From the cell containing the given text, extract its center point as [x, y] coordinate. 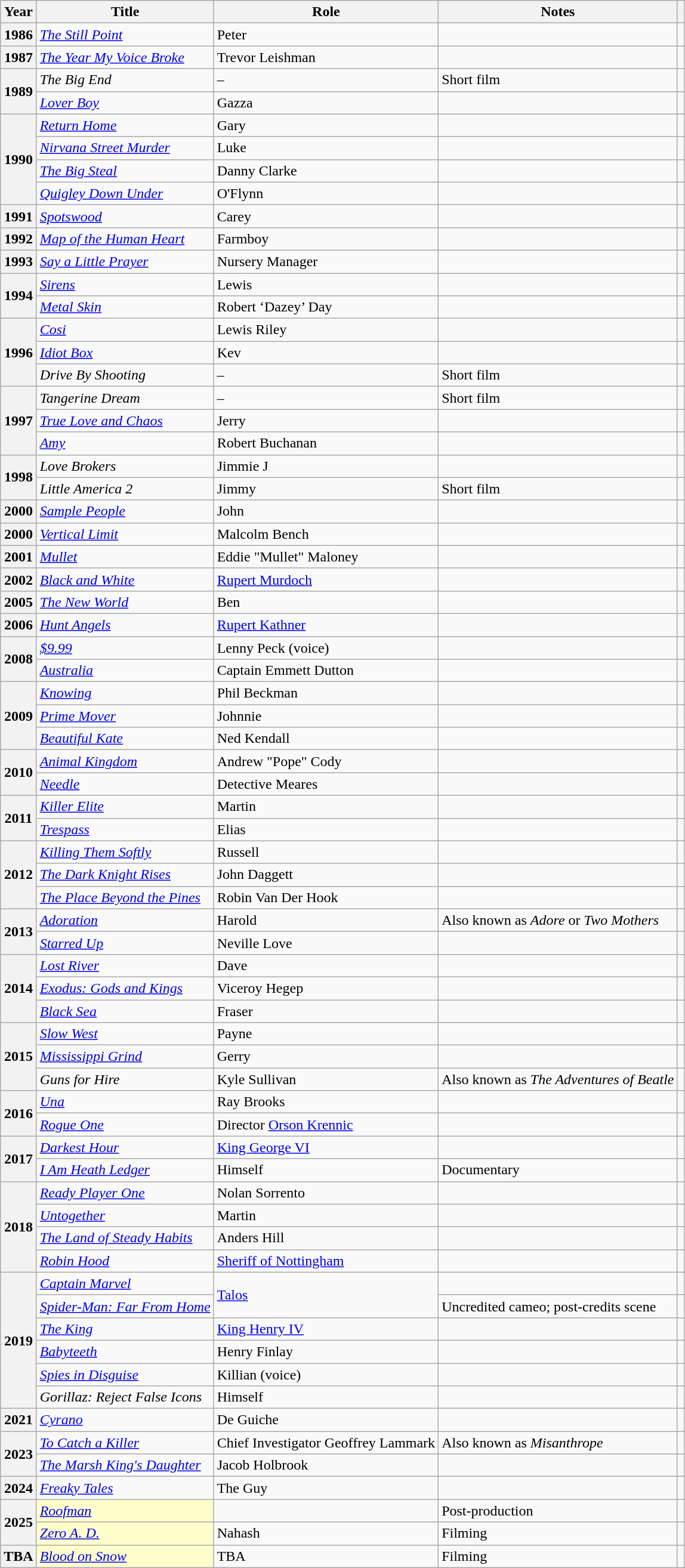
Gorillaz: Reject False Icons [125, 1397]
Little America 2 [125, 489]
Phil Beckman [326, 693]
Jimmy [326, 489]
2021 [18, 1420]
Neville Love [326, 943]
Peter [326, 35]
Sirens [125, 285]
Rupert Kathner [326, 625]
1991 [18, 216]
2012 [18, 875]
Babyteeth [125, 1351]
Trevor Leishman [326, 57]
Love Brokers [125, 466]
2015 [18, 1057]
The King [125, 1329]
Kev [326, 353]
Payne [326, 1034]
2002 [18, 579]
O'Flynn [326, 193]
The Guy [326, 1488]
Robin Hood [125, 1261]
Andrew "Pope" Cody [326, 761]
Killian (voice) [326, 1374]
Exodus: Gods and Kings [125, 988]
2009 [18, 716]
Dave [326, 965]
Also known as Misanthrope [558, 1443]
Sheriff of Nottingham [326, 1261]
Viceroy Hegep [326, 988]
Beautiful Kate [125, 739]
The Big Steal [125, 171]
2008 [18, 659]
1989 [18, 91]
Notes [558, 12]
Lewis Riley [326, 330]
Role [326, 12]
King George VI [326, 1147]
King Henry IV [326, 1329]
1992 [18, 239]
Chief Investigator Geoffrey Lammark [326, 1443]
Knowing [125, 693]
2011 [18, 818]
Henry Finlay [326, 1351]
The Big End [125, 80]
Fraser [326, 1011]
Australia [125, 671]
Lost River [125, 965]
Also known as The Adventures of Beatle [558, 1079]
Cyrano [125, 1420]
Jimmie J [326, 466]
Eddie "Mullet" Maloney [326, 557]
Killer Elite [125, 807]
Amy [125, 443]
Untogether [125, 1215]
The Dark Knight Rises [125, 875]
Blood on Snow [125, 1556]
Director Orson Krennic [326, 1125]
Say a Little Prayer [125, 261]
Uncredited cameo; post-credits scene [558, 1306]
2006 [18, 625]
Robert Buchanan [326, 443]
The Year My Voice Broke [125, 57]
Ready Player One [125, 1193]
John [326, 511]
Ned Kendall [326, 739]
Sample People [125, 511]
Kyle Sullivan [326, 1079]
Return Home [125, 125]
Robin Van Der Hook [326, 897]
2023 [18, 1454]
Freaky Tales [125, 1488]
Gazza [326, 103]
2005 [18, 602]
Black and White [125, 579]
To Catch a Killer [125, 1443]
Danny Clarke [326, 171]
Gerry [326, 1057]
I Am Heath Ledger [125, 1170]
Drive By Shooting [125, 375]
Documentary [558, 1170]
Killing Them Softly [125, 852]
Adoration [125, 920]
1987 [18, 57]
$9.99 [125, 647]
Jerry [326, 421]
Spies in Disguise [125, 1374]
Animal Kingdom [125, 761]
John Daggett [326, 875]
1996 [18, 353]
Nursery Manager [326, 261]
Post-production [558, 1511]
2013 [18, 931]
The Still Point [125, 35]
2025 [18, 1522]
Ray Brooks [326, 1102]
Rogue One [125, 1125]
Needle [125, 784]
Nolan Sorrento [326, 1193]
Prime Mover [125, 716]
2016 [18, 1113]
Lewis [326, 285]
Spotswood [125, 216]
Trespass [125, 829]
Darkest Hour [125, 1147]
Farmboy [326, 239]
Vertical Limit [125, 534]
Jacob Holbrook [326, 1465]
Talos [326, 1295]
Carey [326, 216]
Lover Boy [125, 103]
Title [125, 12]
2010 [18, 773]
Starred Up [125, 943]
1994 [18, 296]
1990 [18, 159]
True Love and Chaos [125, 421]
Roofman [125, 1511]
Lenny Peck (voice) [326, 647]
1986 [18, 35]
2024 [18, 1488]
Gary [326, 125]
Detective Meares [326, 784]
Anders Hill [326, 1238]
1998 [18, 477]
Black Sea [125, 1011]
Hunt Angels [125, 625]
1997 [18, 421]
Harold [326, 920]
The Marsh King's Daughter [125, 1465]
Captain Marvel [125, 1283]
Spider-Man: Far From Home [125, 1306]
Robert ‘Dazey’ Day [326, 307]
Year [18, 12]
Also known as Adore or Two Mothers [558, 920]
Guns for Hire [125, 1079]
Tangerine Dream [125, 398]
Una [125, 1102]
Cosi [125, 330]
2019 [18, 1340]
Mullet [125, 557]
2014 [18, 988]
The Land of Steady Habits [125, 1238]
Metal Skin [125, 307]
The Place Beyond the Pines [125, 897]
Zero A. D. [125, 1533]
De Guiche [326, 1420]
2017 [18, 1159]
Slow West [125, 1034]
The New World [125, 602]
2018 [18, 1227]
Rupert Murdoch [326, 579]
Johnnie [326, 716]
Nirvana Street Murder [125, 148]
Luke [326, 148]
1993 [18, 261]
Elias [326, 829]
Russell [326, 852]
Map of the Human Heart [125, 239]
Ben [326, 602]
Malcolm Bench [326, 534]
Quigley Down Under [125, 193]
Nahash [326, 1533]
2001 [18, 557]
Idiot Box [125, 353]
Captain Emmett Dutton [326, 671]
Mississippi Grind [125, 1057]
